Find where the given text appears and provide that cell's center as (X, Y) coordinate. 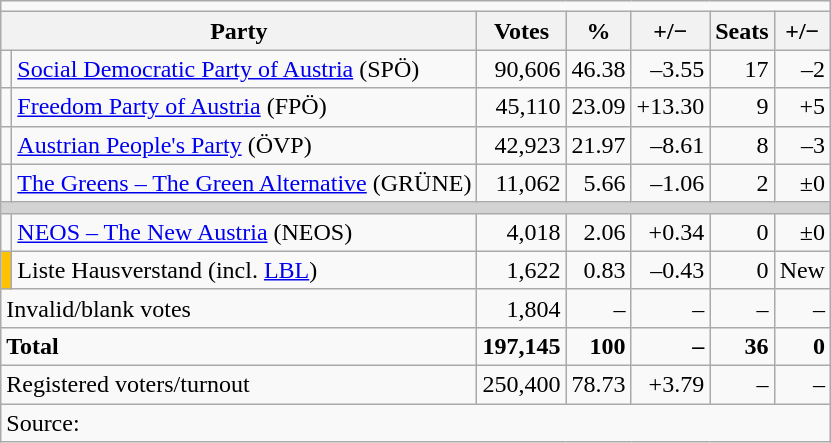
1,804 (522, 308)
New (802, 270)
46.38 (598, 69)
NEOS – The New Austria (NEOS) (244, 232)
Votes (522, 31)
Freedom Party of Austria (FPÖ) (244, 107)
0.83 (598, 270)
1,622 (522, 270)
2 (742, 183)
8 (742, 145)
+13.30 (670, 107)
Invalid/blank votes (239, 308)
Austrian People's Party (ÖVP) (244, 145)
Party (239, 31)
17 (742, 69)
–0.43 (670, 270)
Liste Hausverstand (incl. LBL) (244, 270)
23.09 (598, 107)
11,062 (522, 183)
Registered voters/turnout (239, 384)
% (598, 31)
+0.34 (670, 232)
78.73 (598, 384)
4,018 (522, 232)
197,145 (522, 346)
–1.06 (670, 183)
Social Democratic Party of Austria (SPÖ) (244, 69)
+3.79 (670, 384)
100 (598, 346)
Total (239, 346)
–2 (802, 69)
2.06 (598, 232)
+5 (802, 107)
–3 (802, 145)
–8.61 (670, 145)
42,923 (522, 145)
21.97 (598, 145)
250,400 (522, 384)
Source: (416, 423)
5.66 (598, 183)
45,110 (522, 107)
36 (742, 346)
90,606 (522, 69)
9 (742, 107)
Seats (742, 31)
The Greens – The Green Alternative (GRÜNE) (244, 183)
–3.55 (670, 69)
